Find where the given text appears and provide that cell's center as (X, Y) coordinate. 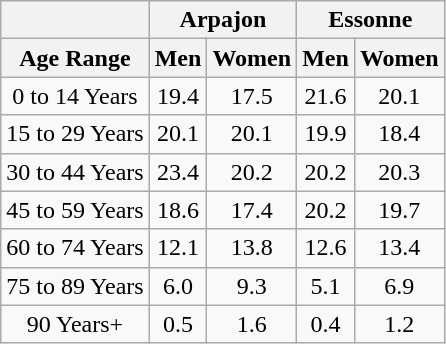
17.5 (252, 96)
Arpajon (222, 20)
60 to 74 Years (75, 248)
13.8 (252, 248)
17.4 (252, 210)
21.6 (326, 96)
13.4 (399, 248)
12.1 (178, 248)
6.9 (399, 286)
1.6 (252, 324)
18.4 (399, 134)
19.7 (399, 210)
5.1 (326, 286)
19.4 (178, 96)
18.6 (178, 210)
90 Years+ (75, 324)
Age Range (75, 58)
19.9 (326, 134)
0.5 (178, 324)
20.3 (399, 172)
0 to 14 Years (75, 96)
45 to 59 Years (75, 210)
6.0 (178, 286)
23.4 (178, 172)
15 to 29 Years (75, 134)
75 to 89 Years (75, 286)
30 to 44 Years (75, 172)
0.4 (326, 324)
12.6 (326, 248)
1.2 (399, 324)
Essonne (370, 20)
9.3 (252, 286)
